Return the (x, y) coordinate for the center point of the cell that contains the specified text.  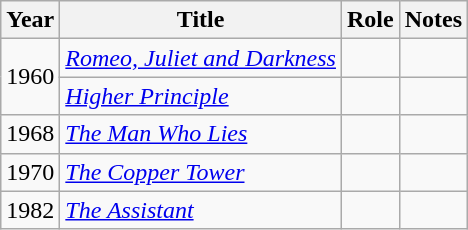
The Copper Tower (201, 172)
Title (201, 20)
The Man Who Lies (201, 134)
1982 (30, 210)
Higher Principle (201, 96)
1960 (30, 77)
Role (370, 20)
Notes (433, 20)
1968 (30, 134)
Romeo, Juliet and Darkness (201, 58)
The Assistant (201, 210)
Year (30, 20)
1970 (30, 172)
